Provide the [X, Y] coordinate of the cell's center where the given text is located.  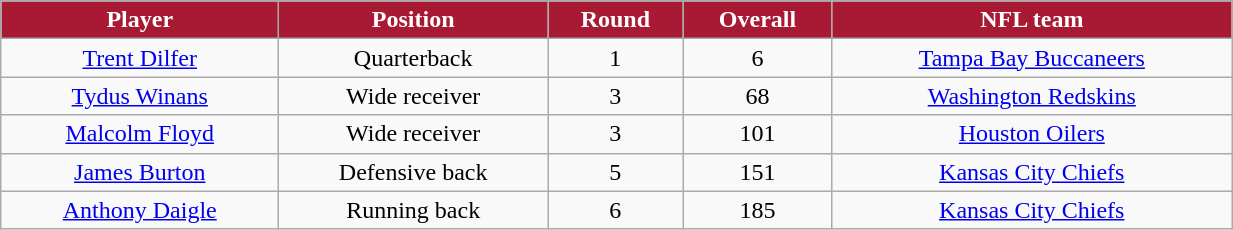
151 [758, 172]
Position [414, 20]
Tydus Winans [140, 96]
Running back [414, 210]
Anthony Daigle [140, 210]
Tampa Bay Buccaneers [1032, 58]
1 [616, 58]
185 [758, 210]
Washington Redskins [1032, 96]
Trent Dilfer [140, 58]
101 [758, 134]
Quarterback [414, 58]
Defensive back [414, 172]
5 [616, 172]
Overall [758, 20]
Round [616, 20]
James Burton [140, 172]
NFL team [1032, 20]
Malcolm Floyd [140, 134]
Player [140, 20]
Houston Oilers [1032, 134]
68 [758, 96]
